Determine the (X, Y) coordinate at the center of the cell enclosing the given text.  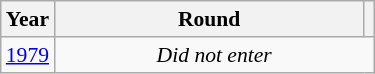
1979 (28, 55)
Did not enter (214, 55)
Year (28, 19)
Round (209, 19)
